Detect which cell encompasses the target text, then output its (x, y) center coordinate. 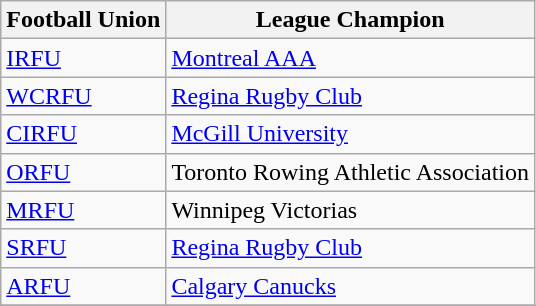
League Champion (350, 20)
Football Union (84, 20)
Winnipeg Victorias (350, 210)
CIRFU (84, 134)
ARFU (84, 286)
Toronto Rowing Athletic Association (350, 172)
ORFU (84, 172)
IRFU (84, 58)
WCRFU (84, 96)
Montreal AAA (350, 58)
Calgary Canucks (350, 286)
MRFU (84, 210)
McGill University (350, 134)
SRFU (84, 248)
